From the cell containing the given text, extract its center point as [X, Y] coordinate. 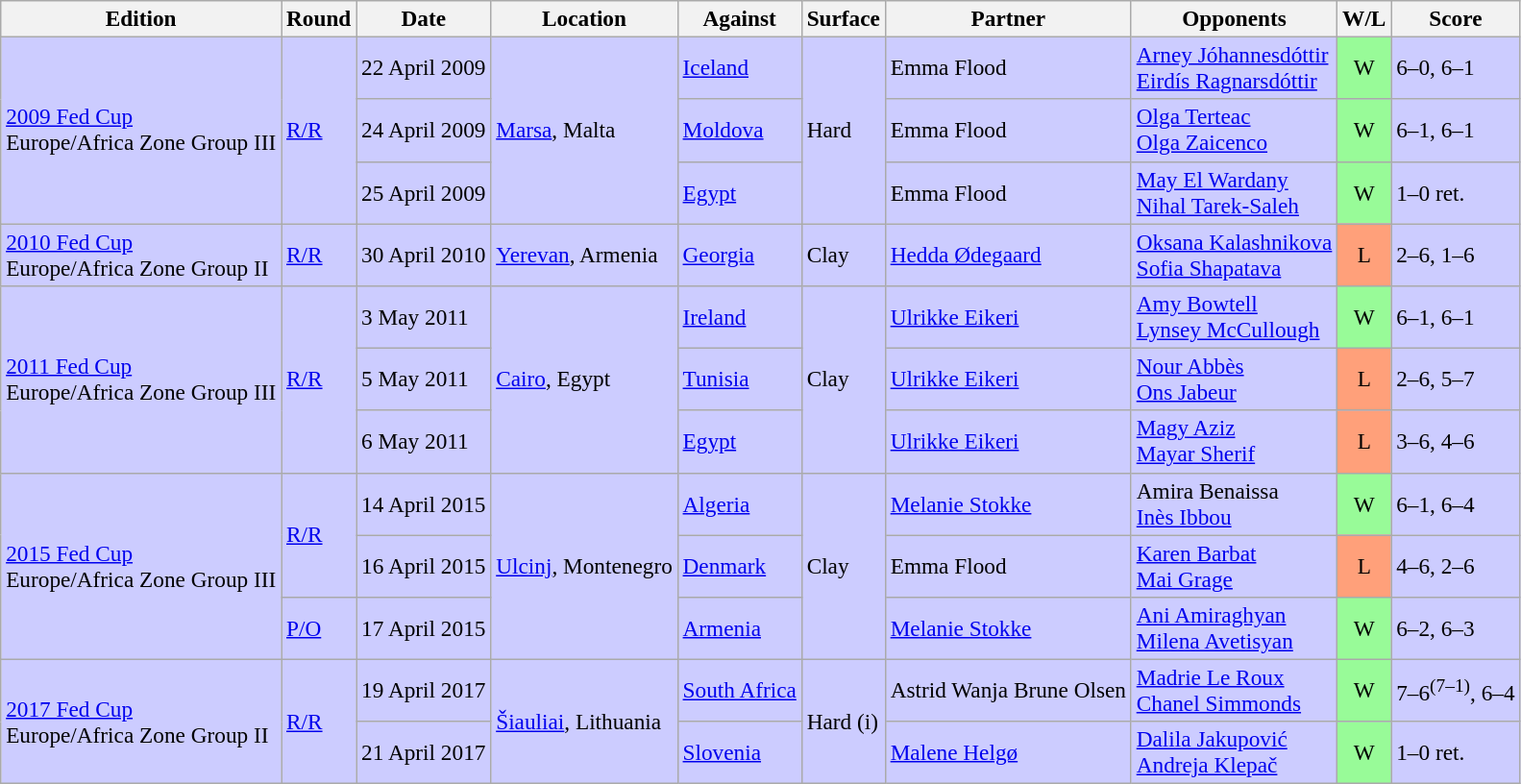
7–6(7–1), 6–4 [1456, 690]
Denmark [740, 565]
Partner [1008, 18]
May El Wardany Nihal Tarek-Saleh [1234, 192]
Yerevan, Armenia [584, 254]
19 April 2017 [424, 690]
4–6, 2–6 [1456, 565]
2010 Fed Cup Europe/Africa Zone Group II [141, 254]
Ani Amiraghyan Milena Avetisyan [1234, 628]
Hedda Ødegaard [1008, 254]
Moldova [740, 131]
Opponents [1234, 18]
Malene Helgø [1008, 753]
Magy Aziz Mayar Sherif [1234, 442]
Hard [844, 130]
Olga Terteac Olga Zaicenco [1234, 131]
Nour Abbès Ons Jabeur [1234, 379]
Cairo, Egypt [584, 379]
South Africa [740, 690]
6–0, 6–1 [1456, 67]
W/L [1364, 18]
Hard (i) [844, 722]
6–1, 6–4 [1456, 503]
Against [740, 18]
Amy Bowtell Lynsey McCullough [1234, 317]
2009 Fed Cup Europe/Africa Zone Group III [141, 130]
2–6, 5–7 [1456, 379]
3–6, 4–6 [1456, 442]
Madrie Le Roux Chanel Simmonds [1234, 690]
Dalila Jakupović Andreja Klepač [1234, 753]
Round [319, 18]
3 May 2011 [424, 317]
16 April 2015 [424, 565]
Armenia [740, 628]
6 May 2011 [424, 442]
Edition [141, 18]
Šiauliai, Lithuania [584, 722]
Marsa, Malta [584, 130]
Algeria [740, 503]
Arney Jóhannesdóttir Eirdís Ragnarsdóttir [1234, 67]
22 April 2009 [424, 67]
25 April 2009 [424, 192]
2015 Fed Cup Europe/Africa Zone Group III [141, 566]
21 April 2017 [424, 753]
Location [584, 18]
Iceland [740, 67]
5 May 2011 [424, 379]
Tunisia [740, 379]
2011 Fed Cup Europe/Africa Zone Group III [141, 379]
P/O [319, 628]
24 April 2009 [424, 131]
Ulcinj, Montenegro [584, 566]
14 April 2015 [424, 503]
Georgia [740, 254]
30 April 2010 [424, 254]
Ireland [740, 317]
2017 Fed Cup Europe/Africa Zone Group II [141, 722]
Surface [844, 18]
Score [1456, 18]
Slovenia [740, 753]
Oksana Kalashnikova Sofia Shapatava [1234, 254]
Date [424, 18]
6–2, 6–3 [1456, 628]
2–6, 1–6 [1456, 254]
17 April 2015 [424, 628]
Karen Barbat Mai Grage [1234, 565]
Astrid Wanja Brune Olsen [1008, 690]
Amira Benaissa Inès Ibbou [1234, 503]
